Identify which cell holds the provided text, then report its [X, Y] central coordinate. 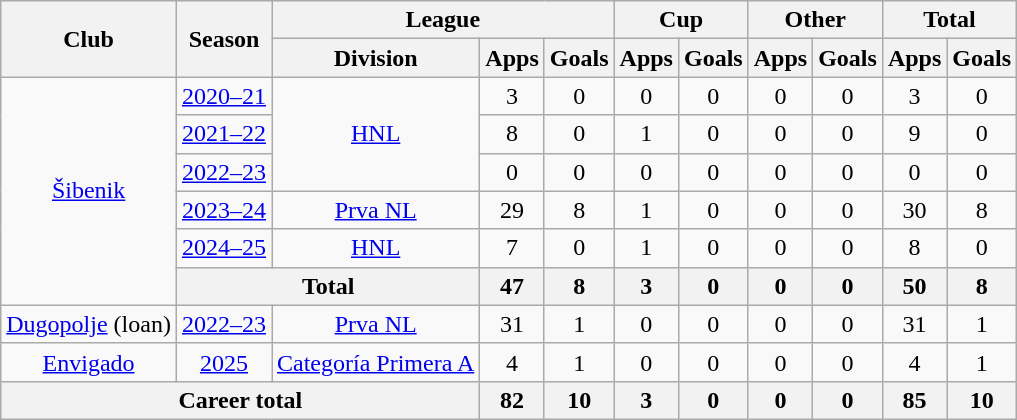
Cup [681, 20]
2020–21 [224, 96]
2021–22 [224, 134]
9 [914, 134]
Dugopolje (loan) [89, 324]
Categoría Primera A [376, 362]
82 [512, 400]
Season [224, 39]
Šibenik [89, 191]
2025 [224, 362]
Division [376, 58]
30 [914, 210]
Envigado [89, 362]
Other [815, 20]
7 [512, 248]
2024–25 [224, 248]
League [444, 20]
2023–24 [224, 210]
85 [914, 400]
Club [89, 39]
29 [512, 210]
50 [914, 286]
Career total [240, 400]
47 [512, 286]
